Return the (x, y) coordinate for the center point of the cell that contains the specified text.  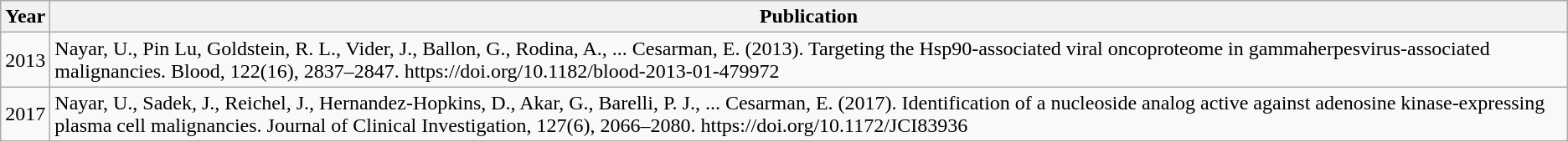
Year (25, 17)
Publication (809, 17)
2017 (25, 114)
2013 (25, 60)
